Capture the cell that displays the provided text and extract its (x, y) central coordinate. 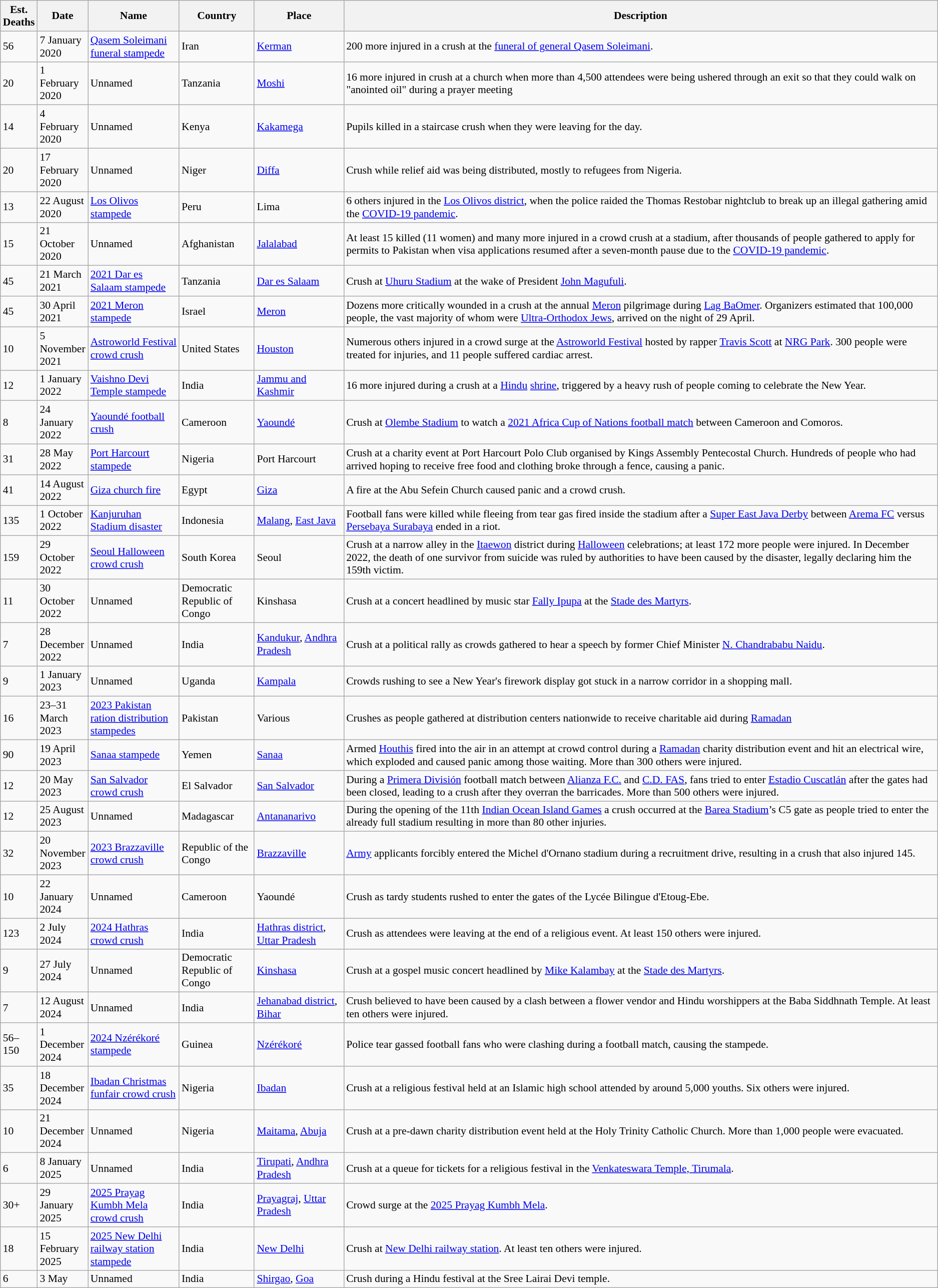
New Delhi (299, 1249)
Dar es Salaam (299, 281)
Jammu and Kashmir (299, 385)
Crush at a queue for tickets for a religious festival in the Venkateswara Temple, Tirumala. (640, 1168)
Kenya (217, 127)
Kerman (299, 46)
Crowds rushing to see a New Year's firework display got stuck in a narrow corridor in a shopping mall. (640, 682)
Jalalabad (299, 244)
56–150 (19, 1045)
2 July 2024 (62, 934)
Country (217, 16)
Kampala (299, 682)
4 February 2020 (62, 127)
Crush during a Hindu festival at the Sree Lairai Devi temple. (640, 1279)
28 May 2022 (62, 459)
18 (19, 1249)
8 (19, 422)
13 (19, 207)
Kanjuruhan Stadium disaster (134, 520)
South Korea (217, 557)
Seoul (299, 557)
56 (19, 46)
Astroworld Festival crowd crush (134, 348)
Crush at New Delhi railway station. At least ten others were injured. (640, 1249)
Niger (217, 170)
Yaoundé football crush (134, 422)
22 August 2020 (62, 207)
1 October 2022 (62, 520)
Moshi (299, 83)
Guinea (217, 1045)
35 (19, 1088)
Crush as tardy students rushed to enter the gates of the Lycée Bilingue d'Etoug-Ebe. (640, 897)
123 (19, 934)
Crush at a pre-dawn charity distribution event held at the Holy Trinity Catholic Church. More than 1,000 people were evacuated. (640, 1131)
18 December 2024 (62, 1088)
Description (640, 16)
1 February 2020 (62, 83)
Crush as attendees were leaving at the end of a religious event. At least 150 others were injured. (640, 934)
16 more injured during a crush at a Hindu shrine, triggered by a heavy rush of people coming to celebrate the New Year. (640, 385)
1 December 2024 (62, 1045)
Egypt (217, 490)
San Salvador crowd crush (134, 786)
20 November 2023 (62, 854)
Date (62, 16)
Republic of the Congo (217, 854)
San Salvador (299, 786)
Est. Deaths (19, 16)
Yemen (217, 756)
2025 New Delhi railway station stampede (134, 1249)
Lima (299, 207)
Vaishno Devi Temple stampede (134, 385)
15 (19, 244)
90 (19, 756)
2023 Brazzaville crowd crush (134, 854)
Nzérékoré (299, 1045)
Crush at Olembe Stadium to watch a 2021 Africa Cup of Nations football match between Cameroon and Comoros. (640, 422)
Crush at Uhuru Stadium at the wake of President John Magufuli. (640, 281)
Various (299, 719)
15 February 2025 (62, 1249)
Ibadan Christmas funfair crowd crush (134, 1088)
Los Olivos stampede (134, 207)
2024 Nzérékoré stampede (134, 1045)
A fire at the Abu Sefein Church caused panic and a crowd crush. (640, 490)
Pakistan (217, 719)
Peru (217, 207)
Giza (299, 490)
Kandukur, Andhra Pradesh (299, 645)
30+ (19, 1205)
Maitama, Abuja (299, 1131)
Crush at a concert headlined by music star Fally Ipupa at the Stade des Martyrs. (640, 601)
Kakamega (299, 127)
27 July 2024 (62, 971)
Police tear gassed football fans who were clashing during a football match, causing the stampede. (640, 1045)
Seoul Halloween crowd crush (134, 557)
Crowd surge at the 2025 Prayag Kumbh Mela. (640, 1205)
8 January 2025 (62, 1168)
28 December 2022 (62, 645)
Crush at a religious festival held at an Islamic high school attended by around 5,000 youths. Six others were injured. (640, 1088)
32 (19, 854)
Pupils killed in a staircase crush when they were leaving for the day. (640, 127)
19 April 2023 (62, 756)
11 (19, 601)
25 August 2023 (62, 817)
Port Harcourt (299, 459)
Crush while relief aid was being distributed, mostly to refugees from Nigeria. (640, 170)
Qasem Soleimani funeral stampede (134, 46)
1 January 2023 (62, 682)
Houston (299, 348)
7 January 2020 (62, 46)
Crush at a political rally as crowds gathered to hear a speech by former Chief Minister N. Chandrababu Naidu. (640, 645)
Diffa (299, 170)
Giza church fire (134, 490)
Israel (217, 311)
Madagascar (217, 817)
2021 Meron stampede (134, 311)
21 October 2020 (62, 244)
31 (19, 459)
Sanaa (299, 756)
Ibadan (299, 1088)
United States (217, 348)
14 August 2022 (62, 490)
Prayagraj, Uttar Pradesh (299, 1205)
20 May 2023 (62, 786)
2024 Hathras crowd crush (134, 934)
5 November 2021 (62, 348)
Sanaa stampede (134, 756)
200 more injured in a crush at the funeral of general Qasem Soleimani. (640, 46)
Tirupati, Andhra Pradesh (299, 1168)
41 (19, 490)
El Salvador (217, 786)
29 October 2022 (62, 557)
Port Harcourt stampede (134, 459)
2021 Dar es Salaam stampede (134, 281)
Meron (299, 311)
30 April 2021 (62, 311)
29 January 2025 (62, 1205)
135 (19, 520)
23–31 March 2023 (62, 719)
Name (134, 16)
Iran (217, 46)
Malang, East Java (299, 520)
Crushes as people gathered at distribution centers nationwide to receive charitable aid during Ramadan (640, 719)
Uganda (217, 682)
Antananarivo (299, 817)
Afghanistan (217, 244)
21 March 2021 (62, 281)
Place (299, 16)
22 January 2024 (62, 897)
1 January 2022 (62, 385)
Army applicants forcibly entered the Michel d'Ornano stadium during a recruitment drive, resulting in a crush that also injured 145. (640, 854)
3 May (62, 1279)
24 January 2022 (62, 422)
30 October 2022 (62, 601)
Jehanabad district, Bihar (299, 1008)
12 August 2024 (62, 1008)
159 (19, 557)
16 (19, 719)
14 (19, 127)
2023 Pakistan ration distribution stampedes (134, 719)
Brazzaville (299, 854)
Crush at a gospel music concert headlined by Mike Kalambay at the Stade des Martyrs. (640, 971)
21 December 2024 (62, 1131)
Shirgao, Goa (299, 1279)
2025 Prayag Kumbh Mela crowd crush (134, 1205)
Hathras district, Uttar Pradesh (299, 934)
17 February 2020 (62, 170)
Indonesia (217, 520)
